Provide the [x, y] coordinate of the cell's center where the given text is located.  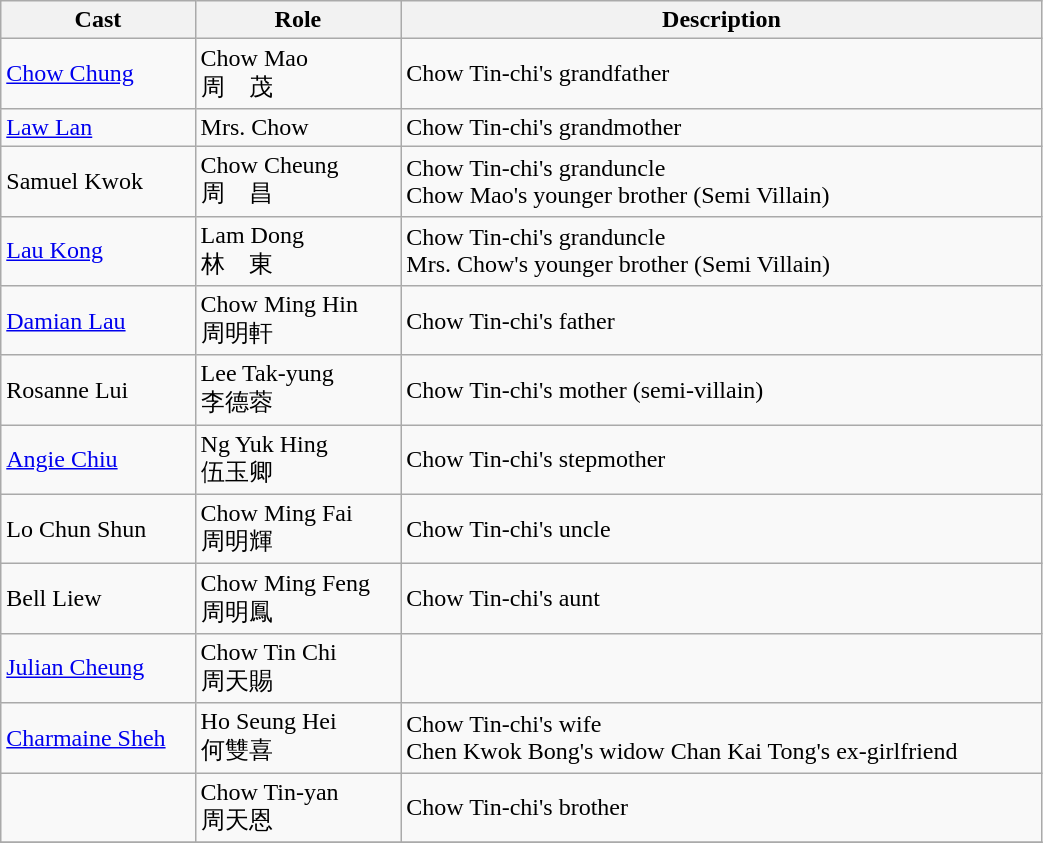
Chow Tin-chi's wifeChen Kwok Bong's widow Chan Kai Tong's ex-girlfriend [722, 738]
Bell Liew [98, 599]
Mrs. Chow [298, 127]
Chow Tin-chi's grandmother [722, 127]
Ng Yuk Hing伍玉卿 [298, 460]
Angie Chiu [98, 460]
Role [298, 20]
Ho Seung Hei何雙喜 [298, 738]
Chow Tin-chi's granduncleChow Mao's younger brother (Semi Villain) [722, 181]
Chow Cheung周 昌 [298, 181]
Chow Tin-chi's granduncleMrs. Chow's younger brother (Semi Villain) [722, 251]
Damian Lau [98, 321]
Chow Tin-chi's mother (semi-villain) [722, 390]
Description [722, 20]
Charmaine Sheh [98, 738]
Lee Tak-yung李德蓉 [298, 390]
Chow Tin-yan周天恩 [298, 807]
Chow Ming Feng周明鳳 [298, 599]
Chow Ming Fai周明輝 [298, 529]
Law Lan [98, 127]
Chow Ming Hin周明軒 [298, 321]
Chow Tin-chi's grandfather [722, 74]
Lo Chun Shun [98, 529]
Lam Dong林 東 [298, 251]
Chow Tin-chi's uncle [722, 529]
Chow Tin-chi's stepmother [722, 460]
Rosanne Lui [98, 390]
Lau Kong [98, 251]
Samuel Kwok [98, 181]
Chow Tin Chi周天賜 [298, 668]
Chow Mao周 茂 [298, 74]
Cast [98, 20]
Chow Tin-chi's aunt [722, 599]
Julian Cheung [98, 668]
Chow Tin-chi's father [722, 321]
Chow Chung [98, 74]
Chow Tin-chi's brother [722, 807]
